Search for the cell housing the specified text and yield its (x, y) center coordinate. 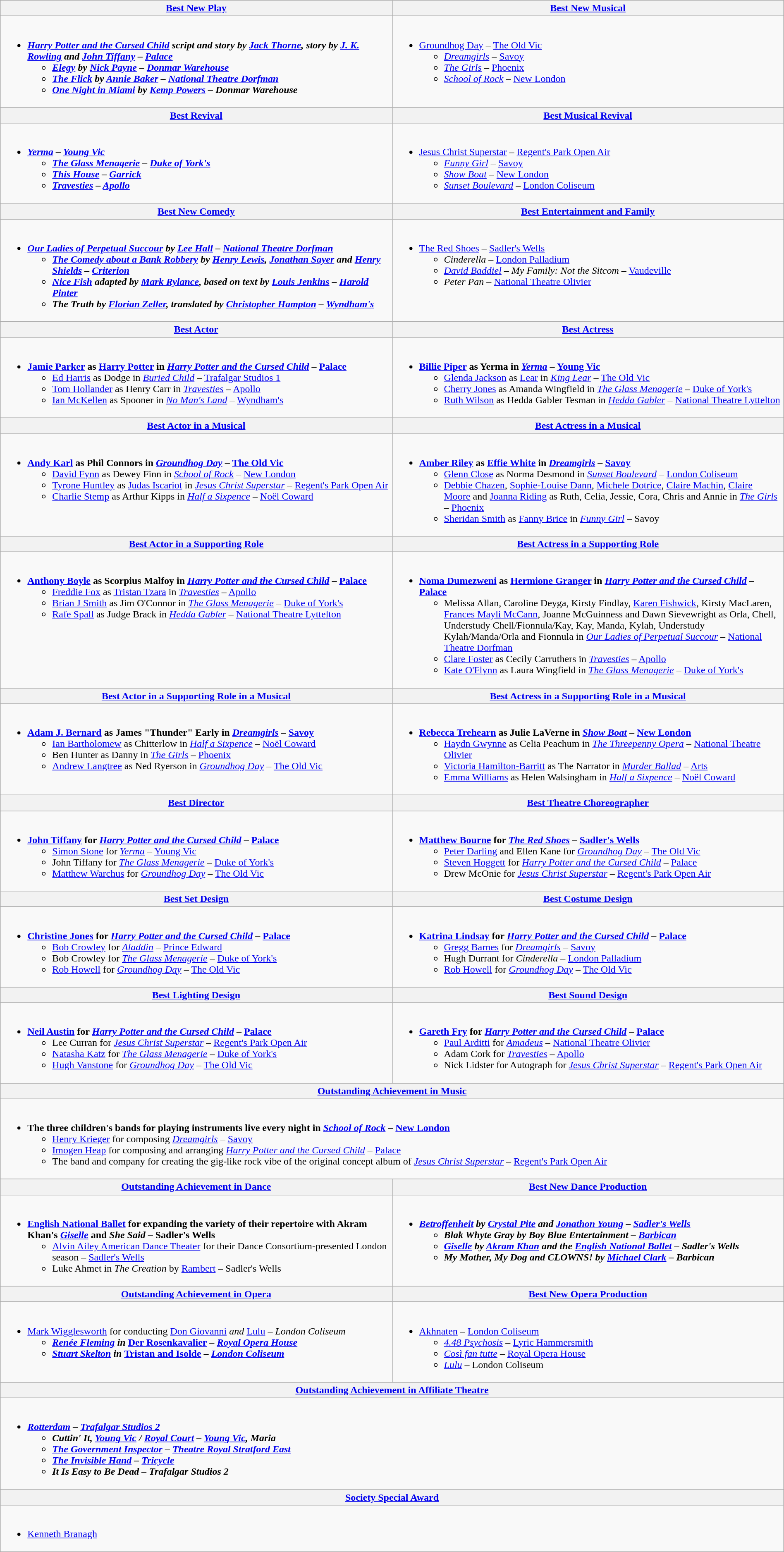
Kenneth Branagh (392, 1528)
Best New Opera Production (588, 1294)
Outstanding Achievement in Affiliate Theatre (392, 1390)
Outstanding Achievement in Dance (196, 1187)
Best Actress (588, 330)
Best Set Design (196, 899)
Outstanding Achievement in Music (392, 1091)
The Red Shoes – Sadler's WellsCinderella – London PalladiumDavid Baddiel – My Family: Not the Sitcom – VaudevillePeter Pan – National Theatre Olivier (588, 270)
Best Musical Revival (588, 115)
Groundhog Day – The Old VicDreamgirls – SavoyThe Girls – PhoenixSchool of Rock – New London (588, 62)
Best Director (196, 803)
Best Actor in a Supporting Role (196, 544)
Best Theatre Choreographer (588, 803)
Best Actress in a Supporting Role (588, 544)
Best Revival (196, 115)
Best Sound Design (588, 995)
Best Actress in a Musical (588, 426)
Best New Dance Production (588, 1187)
Best Actor in a Musical (196, 426)
Best New Comedy (196, 211)
Society Special Award (392, 1497)
Best Costume Design (588, 899)
Best Lighting Design (196, 995)
Jesus Christ Superstar – Regent's Park Open AirFunny Girl – SavoyShow Boat – New LondonSunset Boulevard – London Coliseum (588, 163)
Best Actor in a Supporting Role in a Musical (196, 696)
Best Actor (196, 330)
Akhnaten – London Coliseum4.48 Psychosis – Lyric HammersmithCosì fan tutte – Royal Opera HouseLulu – London Coliseum (588, 1342)
Best Actress in a Supporting Role in a Musical (588, 696)
Best New Musical (588, 8)
Best Entertainment and Family (588, 211)
Outstanding Achievement in Opera (196, 1294)
Best New Play (196, 8)
Yerma – Young VicThe Glass Menagerie – Duke of York'sThis House – GarrickTravesties – Apollo (196, 163)
